Return the (X, Y) coordinate for the center point of the cell that contains the specified text.  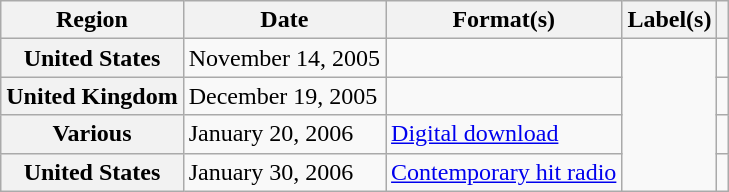
Various (92, 134)
January 30, 2006 (284, 172)
Date (284, 20)
Label(s) (670, 20)
Format(s) (504, 20)
December 19, 2005 (284, 96)
November 14, 2005 (284, 58)
January 20, 2006 (284, 134)
Region (92, 20)
United Kingdom (92, 96)
Contemporary hit radio (504, 172)
Digital download (504, 134)
